Locate the cell with the specified text and output its (X, Y) center coordinate. 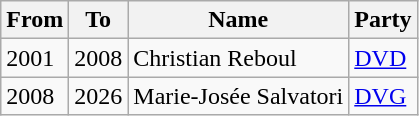
Christian Reboul (238, 58)
Name (238, 20)
To (98, 20)
From (35, 20)
DVD (383, 58)
2001 (35, 58)
2026 (98, 96)
Marie-Josée Salvatori (238, 96)
Party (383, 20)
DVG (383, 96)
